Scan for the cell matching the given text and deliver its [x, y] coordinate at center. 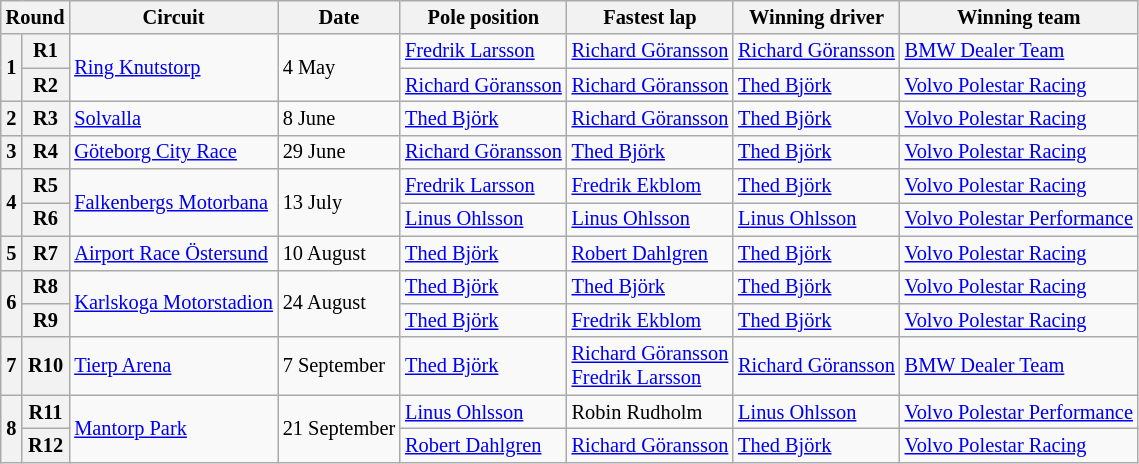
1 [12, 68]
3 [12, 152]
24 August [339, 304]
29 June [339, 152]
R1 [46, 51]
Robin Rudholm [650, 412]
R9 [46, 320]
6 [12, 304]
R5 [46, 186]
7 September [339, 366]
Circuit [173, 17]
R10 [46, 366]
R3 [46, 118]
R7 [46, 253]
Winning driver [816, 17]
R12 [46, 445]
Karlskoga Motorstadion [173, 304]
13 July [339, 202]
21 September [339, 428]
Falkenbergs Motorbana [173, 202]
Winning team [1019, 17]
R11 [46, 412]
Solvalla [173, 118]
Richard Göransson Fredrik Larsson [650, 366]
8 June [339, 118]
7 [12, 366]
R4 [46, 152]
Mantorp Park [173, 428]
4 May [339, 68]
Fastest lap [650, 17]
Ring Knutstorp [173, 68]
Göteborg City Race [173, 152]
R2 [46, 85]
Date [339, 17]
R8 [46, 287]
5 [12, 253]
8 [12, 428]
R6 [46, 219]
2 [12, 118]
Round [36, 17]
Airport Race Östersund [173, 253]
4 [12, 202]
10 August [339, 253]
Tierp Arena [173, 366]
Pole position [484, 17]
